Scan for the cell matching the given text and deliver its (X, Y) coordinate at center. 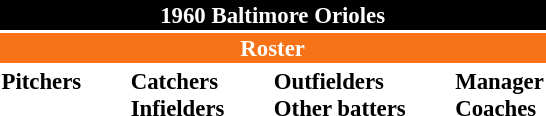
1960 Baltimore Orioles (272, 15)
Roster (272, 48)
